Return (x, y) of the center of cell containing provided text 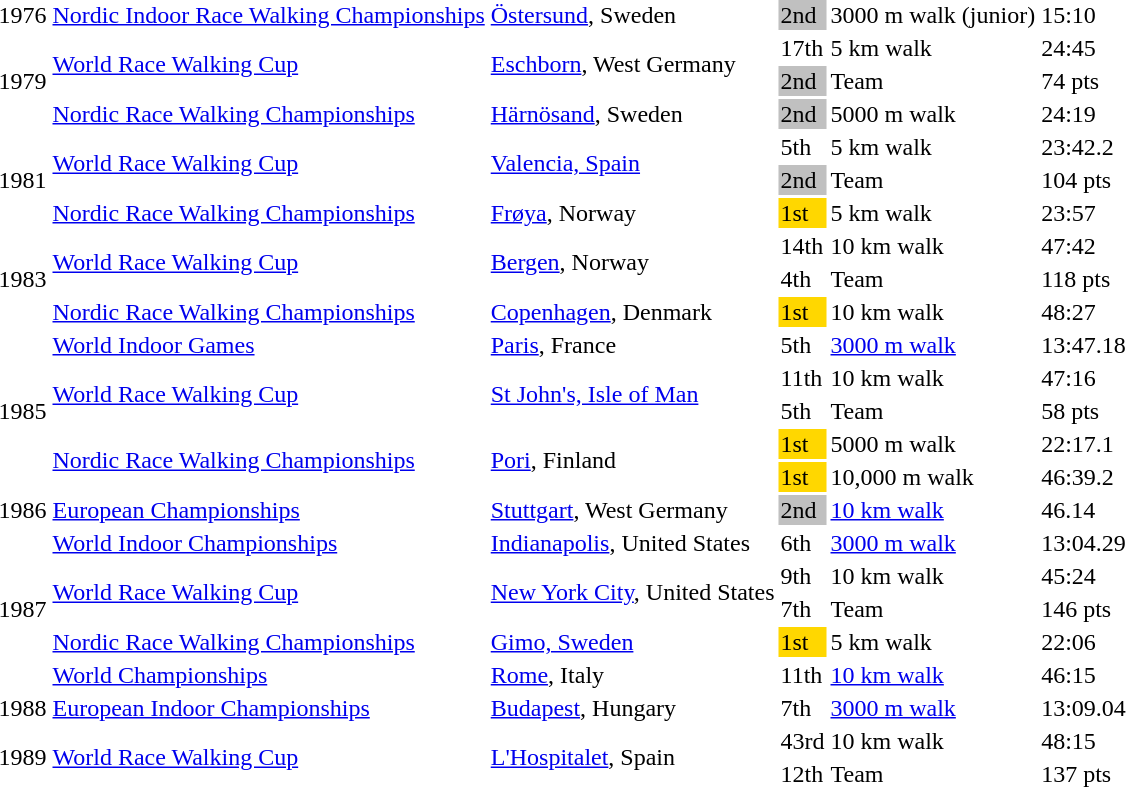
St John's, Isle of Man (632, 394)
European Indoor Championships (268, 708)
Stuttgart, West Germany (632, 510)
Rome, Italy (632, 675)
Copenhagen, Denmark (632, 312)
14th (802, 246)
6th (802, 543)
17th (802, 48)
Valencia, Spain (632, 164)
World Indoor Championships (268, 543)
New York City, United States (632, 592)
3000 m walk (junior) (933, 15)
Paris, France (632, 345)
Eschborn, West Germany (632, 64)
Nordic Indoor Race Walking Championships (268, 15)
Indianapolis, United States (632, 543)
European Championships (268, 510)
World Indoor Games (268, 345)
43rd (802, 741)
10,000 m walk (933, 477)
9th (802, 576)
World Championships (268, 675)
Budapest, Hungary (632, 708)
Pori, Finland (632, 460)
Bergen, Norway (632, 262)
4th (802, 279)
Östersund, Sweden (632, 15)
Härnösand, Sweden (632, 114)
Gimo, Sweden (632, 642)
Frøya, Norway (632, 213)
